Output the (X, Y) coordinate of the center of the cell containing the given text.  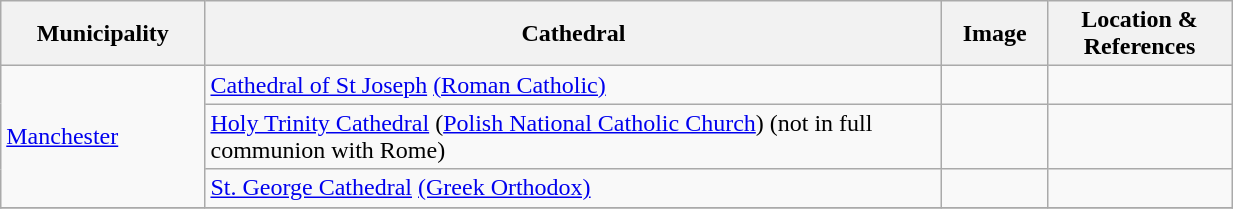
Cathedral (574, 34)
Manchester (103, 136)
Image (995, 34)
Cathedral of St Joseph (Roman Catholic) (574, 85)
St. George Cathedral (Greek Orthodox) (574, 188)
Location & References (1139, 34)
Municipality (103, 34)
Holy Trinity Cathedral (Polish National Catholic Church) (not in full communion with Rome) (574, 136)
